Extract the [X, Y] coordinate from the center of the cell holding the provided text.  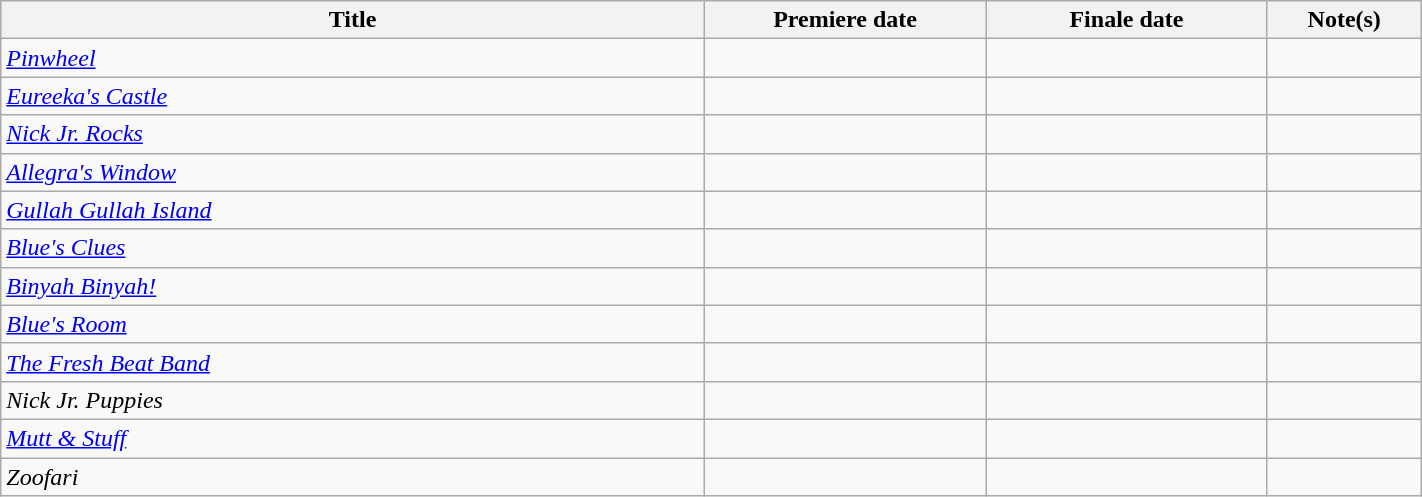
Zoofari [353, 477]
Title [353, 20]
Note(s) [1344, 20]
Gullah Gullah Island [353, 210]
Blue's Room [353, 324]
Mutt & Stuff [353, 438]
Pinwheel [353, 58]
Blue's Clues [353, 248]
Finale date [1126, 20]
Eureeka's Castle [353, 96]
The Fresh Beat Band [353, 362]
Nick Jr. Puppies [353, 400]
Allegra's Window [353, 172]
Binyah Binyah! [353, 286]
Nick Jr. Rocks [353, 134]
Premiere date [844, 20]
